Identify which cell holds the provided text, then report its [x, y] central coordinate. 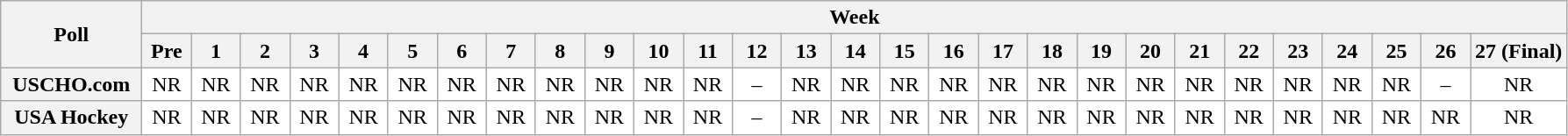
15 [905, 51]
1 [216, 51]
7 [511, 51]
5 [412, 51]
USA Hockey [72, 118]
17 [1003, 51]
12 [757, 51]
23 [1298, 51]
11 [707, 51]
10 [658, 51]
26 [1445, 51]
24 [1347, 51]
Week [855, 18]
27 (Final) [1519, 51]
4 [363, 51]
13 [806, 51]
6 [462, 51]
20 [1150, 51]
USCHO.com [72, 84]
9 [609, 51]
Pre [167, 51]
19 [1101, 51]
18 [1052, 51]
22 [1249, 51]
3 [314, 51]
21 [1199, 51]
8 [560, 51]
2 [265, 51]
Poll [72, 34]
16 [954, 51]
25 [1396, 51]
14 [856, 51]
